Identify which cell holds the provided text, then report its (x, y) central coordinate. 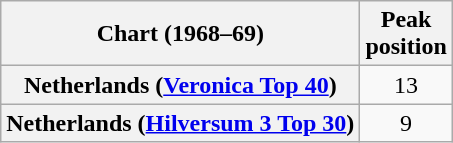
Netherlands (Hilversum 3 Top 30) (180, 123)
Peakposition (406, 34)
Chart (1968–69) (180, 34)
9 (406, 123)
Netherlands (Veronica Top 40) (180, 85)
13 (406, 85)
